Detect which cell encompasses the target text, then output its [x, y] center coordinate. 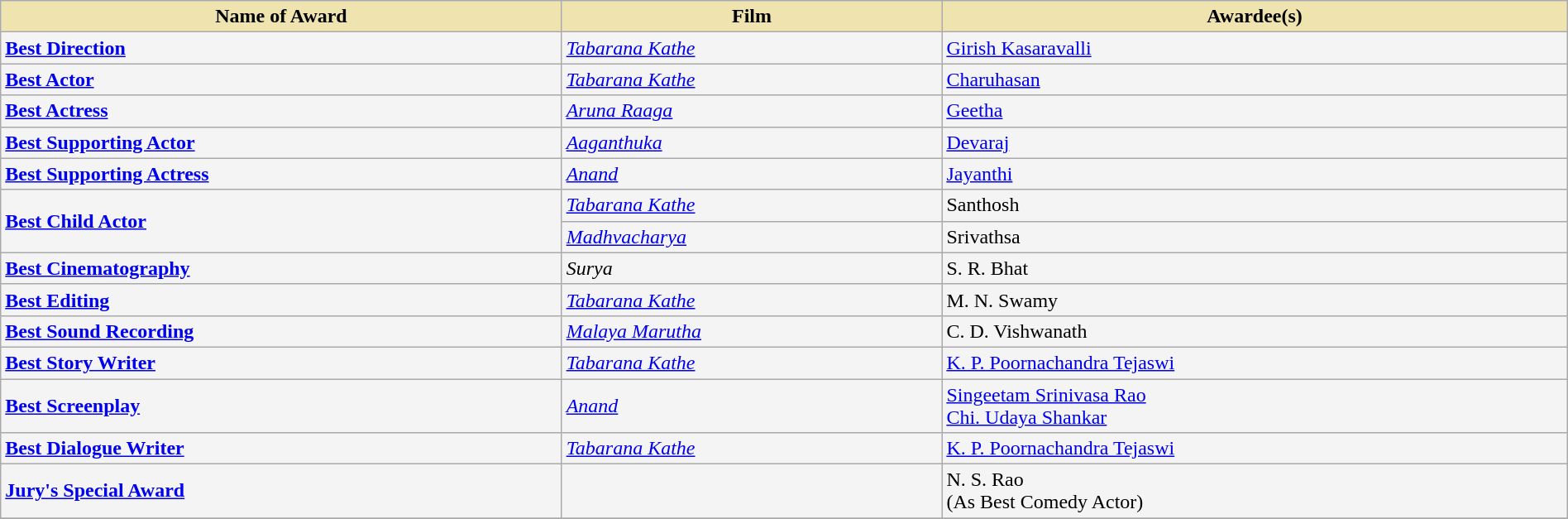
Awardee(s) [1255, 17]
Best Cinematography [281, 268]
Best Editing [281, 300]
Best Sound Recording [281, 331]
Charuhasan [1255, 79]
Madhvacharya [752, 237]
Malaya Marutha [752, 331]
Santhosh [1255, 205]
Srivathsa [1255, 237]
Jury's Special Award [281, 492]
Best Story Writer [281, 363]
Singeetam Srinivasa RaoChi. Udaya Shankar [1255, 406]
Devaraj [1255, 142]
S. R. Bhat [1255, 268]
Best Supporting Actress [281, 174]
Best Actress [281, 111]
Aruna Raaga [752, 111]
N. S. Rao(As Best Comedy Actor) [1255, 492]
Film [752, 17]
Best Direction [281, 48]
Surya [752, 268]
Best Dialogue Writer [281, 449]
Name of Award [281, 17]
M. N. Swamy [1255, 300]
C. D. Vishwanath [1255, 331]
Girish Kasaravalli [1255, 48]
Geetha [1255, 111]
Best Screenplay [281, 406]
Jayanthi [1255, 174]
Best Actor [281, 79]
Aaganthuka [752, 142]
Best Supporting Actor [281, 142]
Best Child Actor [281, 221]
